Determine the [x, y] coordinate at the center of the cell enclosing the given text.  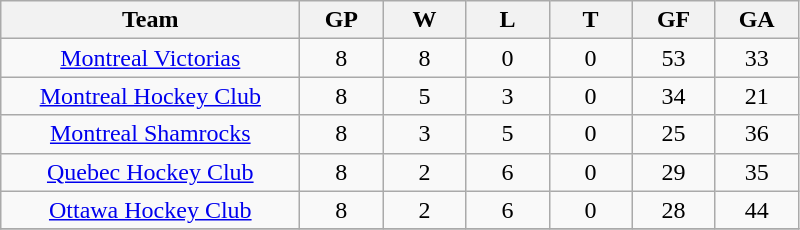
21 [756, 96]
Team [150, 20]
Quebec Hockey Club [150, 172]
25 [674, 134]
44 [756, 210]
Montreal Hockey Club [150, 96]
T [590, 20]
36 [756, 134]
33 [756, 58]
53 [674, 58]
Ottawa Hockey Club [150, 210]
GA [756, 20]
35 [756, 172]
GP [342, 20]
29 [674, 172]
Montreal Shamrocks [150, 134]
L [508, 20]
GF [674, 20]
Montreal Victorias [150, 58]
34 [674, 96]
28 [674, 210]
W [424, 20]
